From the cell containing the given text, extract its center point as (X, Y) coordinate. 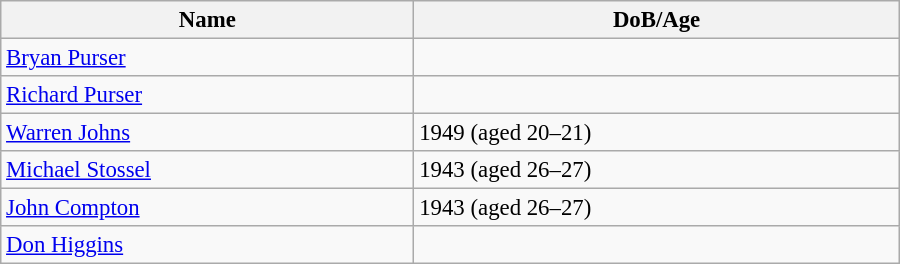
Name (208, 20)
John Compton (208, 208)
Michael Stossel (208, 170)
Don Higgins (208, 245)
Richard Purser (208, 95)
1949 (aged 20–21) (656, 133)
Warren Johns (208, 133)
Bryan Purser (208, 58)
DoB/Age (656, 20)
